Search for the cell housing the specified text and yield its (x, y) center coordinate. 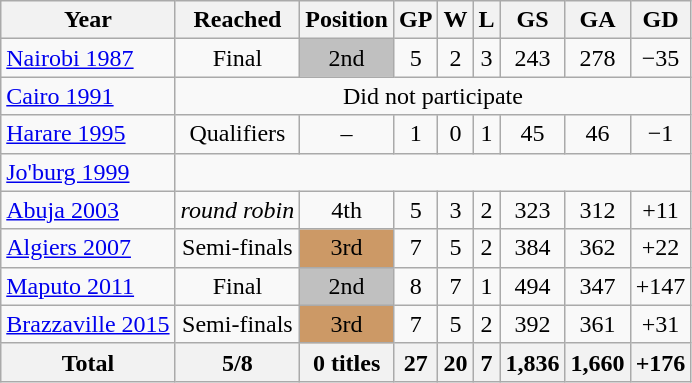
Abuja 2003 (88, 210)
L (486, 20)
0 titles (347, 362)
20 (456, 362)
Did not participate (433, 96)
Position (347, 20)
1,836 (532, 362)
392 (532, 324)
+31 (660, 324)
Qualifiers (238, 134)
323 (532, 210)
Jo'burg 1999 (88, 172)
362 (598, 248)
Maputo 2011 (88, 286)
GA (598, 20)
27 (415, 362)
+147 (660, 286)
Cairo 1991 (88, 96)
GD (660, 20)
Algiers 2007 (88, 248)
GP (415, 20)
GS (532, 20)
384 (532, 248)
Reached (238, 20)
494 (532, 286)
8 (415, 286)
0 (456, 134)
+22 (660, 248)
312 (598, 210)
−1 (660, 134)
361 (598, 324)
Brazzaville 2015 (88, 324)
1,660 (598, 362)
W (456, 20)
46 (598, 134)
278 (598, 58)
– (347, 134)
4th (347, 210)
Total (88, 362)
347 (598, 286)
Harare 1995 (88, 134)
−35 (660, 58)
+11 (660, 210)
round robin (238, 210)
45 (532, 134)
Year (88, 20)
243 (532, 58)
+176 (660, 362)
5/8 (238, 362)
Nairobi 1987 (88, 58)
